For the text-containing cell, return its midpoint in (x, y) coordinate format. 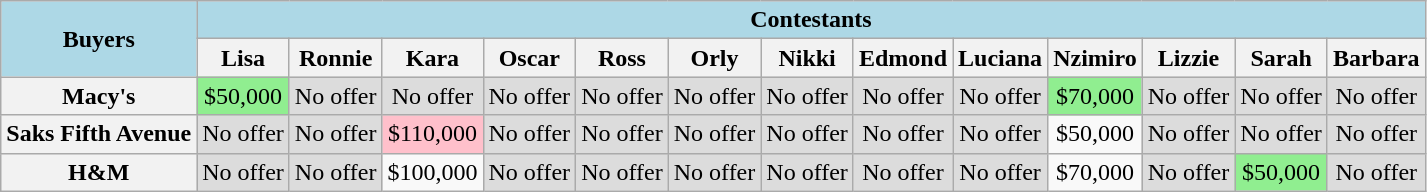
Ross (622, 58)
$100,000 (432, 172)
Lisa (244, 58)
Sarah (1282, 58)
Kara (432, 58)
Ronnie (336, 58)
Barbara (1376, 58)
Nikki (808, 58)
Luciana (1000, 58)
Saks Fifth Avenue (99, 134)
Oscar (530, 58)
Edmond (902, 58)
Nzimiro (1096, 58)
Lizzie (1188, 58)
Macy's (99, 96)
$110,000 (432, 134)
Buyers (99, 39)
H&M (99, 172)
Orly (714, 58)
Contestants (811, 20)
